Capture the cell that displays the provided text and extract its [x, y] central coordinate. 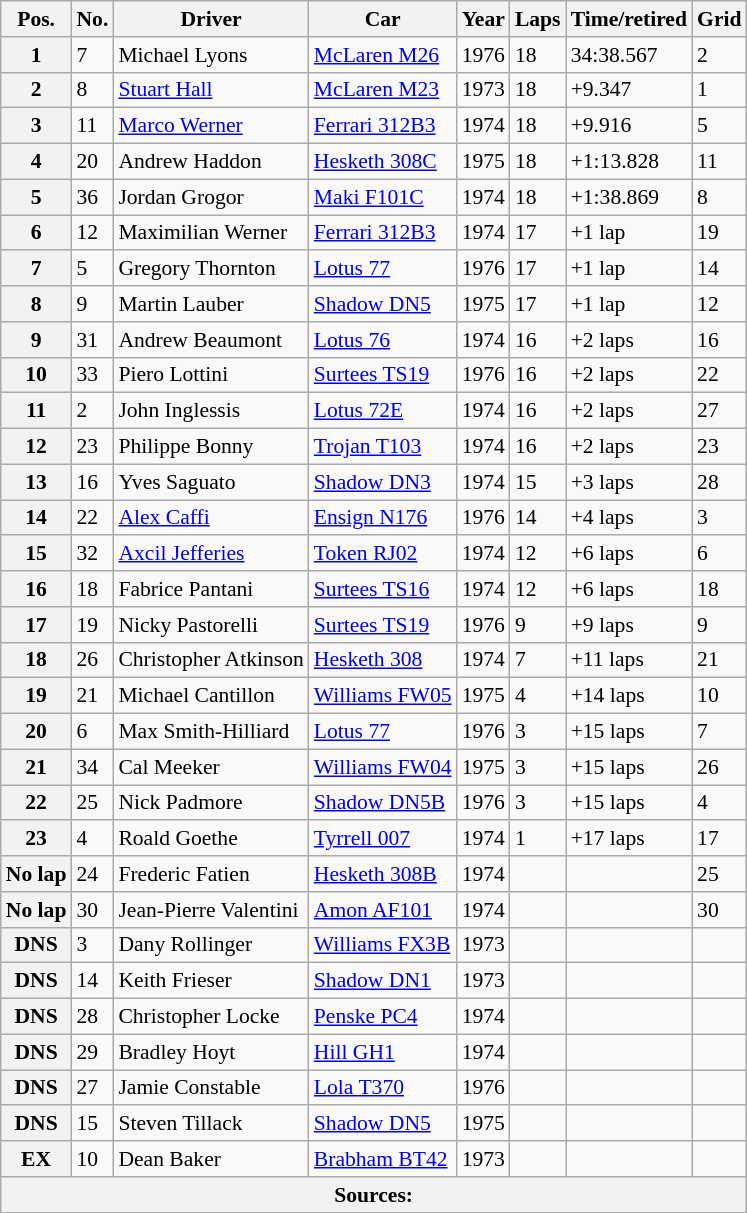
Time/retired [629, 19]
Brabham BT42 [383, 1159]
+1:13.828 [629, 162]
Christopher Atkinson [210, 660]
Cal Meeker [210, 767]
John Inglessis [210, 411]
Nick Padmore [210, 803]
Steven Tillack [210, 1124]
34 [92, 767]
32 [92, 554]
Hesketh 308B [383, 874]
33 [92, 375]
Penske PC4 [383, 1017]
Fabrice Pantani [210, 589]
Laps [538, 19]
Christopher Locke [210, 1017]
No. [92, 19]
Frederic Fatien [210, 874]
Williams FX3B [383, 945]
+11 laps [629, 660]
Trojan T103 [383, 447]
13 [36, 482]
Keith Frieser [210, 981]
Amon AF101 [383, 910]
+9.916 [629, 126]
Maximilian Werner [210, 233]
Grid [720, 19]
Jean-Pierre Valentini [210, 910]
Michael Cantillon [210, 696]
Ensign N176 [383, 518]
Nicky Pastorelli [210, 625]
Yves Saguato [210, 482]
24 [92, 874]
Lola T370 [383, 1088]
+1:38.869 [629, 197]
Shadow DN1 [383, 981]
31 [92, 340]
EX [36, 1159]
Max Smith-Hilliard [210, 732]
Alex Caffi [210, 518]
Shadow DN5B [383, 803]
Sources: [374, 1195]
29 [92, 1052]
Marco Werner [210, 126]
+9 laps [629, 625]
Williams FW05 [383, 696]
Pos. [36, 19]
Hesketh 308C [383, 162]
Roald Goethe [210, 839]
Martin Lauber [210, 304]
Jamie Constable [210, 1088]
Dany Rollinger [210, 945]
Token RJ02 [383, 554]
Andrew Haddon [210, 162]
36 [92, 197]
Dean Baker [210, 1159]
Lotus 72E [383, 411]
Piero Lottini [210, 375]
Bradley Hoyt [210, 1052]
Driver [210, 19]
Williams FW04 [383, 767]
McLaren M26 [383, 55]
Shadow DN3 [383, 482]
Tyrrell 007 [383, 839]
+3 laps [629, 482]
Gregory Thornton [210, 269]
McLaren M23 [383, 90]
Year [484, 19]
Lotus 76 [383, 340]
+17 laps [629, 839]
Philippe Bonny [210, 447]
Stuart Hall [210, 90]
Andrew Beaumont [210, 340]
Hill GH1 [383, 1052]
+4 laps [629, 518]
Maki F101C [383, 197]
Hesketh 308 [383, 660]
Surtees TS16 [383, 589]
Car [383, 19]
+9.347 [629, 90]
Axcil Jefferies [210, 554]
Jordan Grogor [210, 197]
+14 laps [629, 696]
34:38.567 [629, 55]
Michael Lyons [210, 55]
